Provide the (X, Y) coordinate of the cell's center where the given text is located.  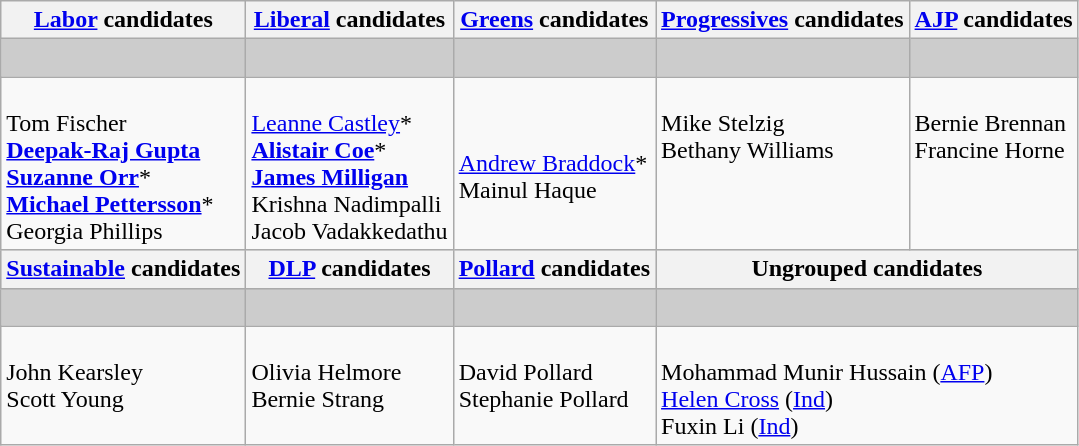
AJP candidates (994, 20)
Sustainable candidates (124, 269)
Leanne Castley* Alistair Coe* James Milligan Krishna Nadimpalli Jacob Vadakkedathu (350, 164)
David Pollard Stephanie Pollard (554, 386)
Tom Fischer Deepak-Raj Gupta Suzanne Orr* Michael Pettersson* Georgia Phillips (124, 164)
Andrew Braddock* Mainul Haque (554, 164)
Liberal candidates (350, 20)
Greens candidates (554, 20)
Bernie Brennan Francine Horne (994, 164)
Progressives candidates (783, 20)
Pollard candidates (554, 269)
Olivia Helmore Bernie Strang (350, 386)
John Kearsley Scott Young (124, 386)
DLP candidates (350, 269)
Labor candidates (124, 20)
Mohammad Munir Hussain (AFP) Helen Cross (Ind) Fuxin Li (Ind) (868, 386)
Mike Stelzig Bethany Williams (783, 164)
Ungrouped candidates (868, 269)
